Find where the given text appears and provide that cell's center as (x, y) coordinate. 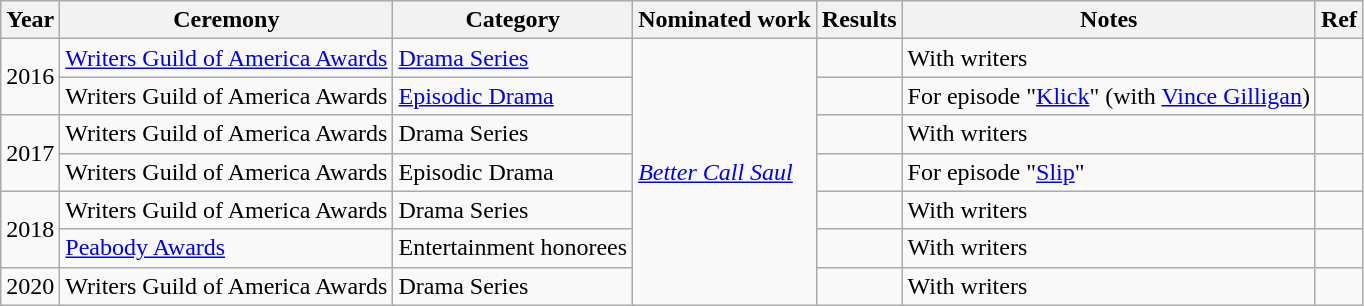
Ref (1338, 20)
Peabody Awards (226, 248)
Results (859, 20)
Better Call Saul (725, 172)
Nominated work (725, 20)
Entertainment honorees (513, 248)
Notes (1108, 20)
For episode "Klick" (with Vince Gilligan) (1108, 96)
2017 (30, 153)
2020 (30, 286)
2016 (30, 77)
Category (513, 20)
For episode "Slip" (1108, 172)
2018 (30, 229)
Year (30, 20)
Ceremony (226, 20)
